Scan for the cell matching the given text and deliver its [X, Y] coordinate at center. 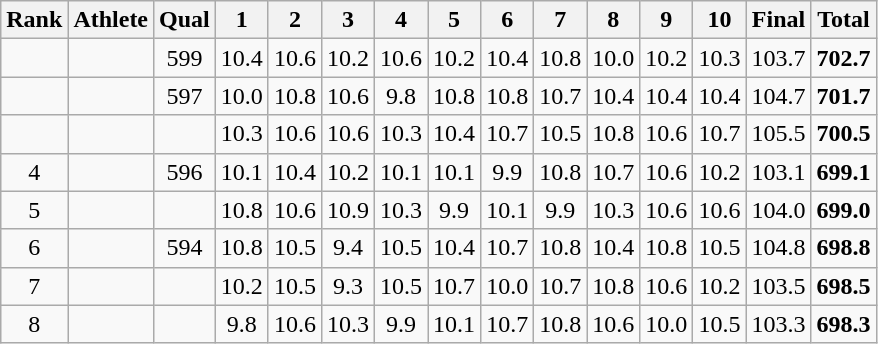
698.8 [844, 248]
701.7 [844, 96]
10.9 [348, 210]
9.3 [348, 286]
105.5 [778, 134]
9.4 [348, 248]
104.8 [778, 248]
699.0 [844, 210]
596 [185, 172]
104.0 [778, 210]
103.3 [778, 324]
9 [666, 20]
594 [185, 248]
702.7 [844, 58]
700.5 [844, 134]
Total [844, 20]
Qual [185, 20]
3 [348, 20]
10 [720, 20]
103.5 [778, 286]
699.1 [844, 172]
597 [185, 96]
103.7 [778, 58]
698.5 [844, 286]
Athlete [111, 20]
599 [185, 58]
Rank [34, 20]
104.7 [778, 96]
Final [778, 20]
103.1 [778, 172]
2 [294, 20]
1 [242, 20]
698.3 [844, 324]
